Pinpoint the cell where the given text exists, returning its [x, y] midpoint coordinate. 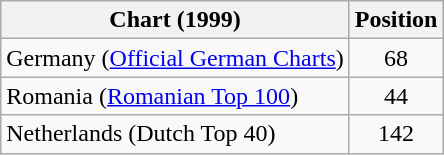
142 [396, 134]
44 [396, 96]
Position [396, 20]
Chart (1999) [175, 20]
68 [396, 58]
Netherlands (Dutch Top 40) [175, 134]
Germany (Official German Charts) [175, 58]
Romania (Romanian Top 100) [175, 96]
